Capture the cell that displays the provided text and extract its [X, Y] central coordinate. 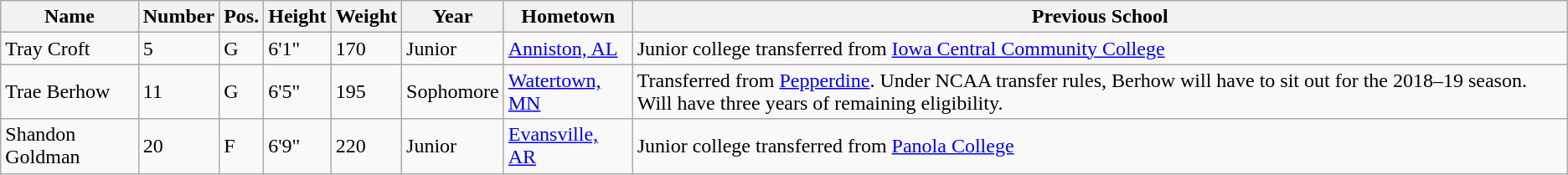
Junior college transferred from Panola College [1100, 146]
Junior college transferred from Iowa Central Community College [1100, 49]
Year [453, 17]
Evansville, AR [568, 146]
Weight [366, 17]
Name [70, 17]
Height [297, 17]
Number [178, 17]
6'9" [297, 146]
Tray Croft [70, 49]
220 [366, 146]
170 [366, 49]
20 [178, 146]
11 [178, 92]
Shandon Goldman [70, 146]
Hometown [568, 17]
Pos. [241, 17]
Previous School [1100, 17]
5 [178, 49]
6'5" [297, 92]
6'1" [297, 49]
Trae Berhow [70, 92]
Watertown, MN [568, 92]
Anniston, AL [568, 49]
F [241, 146]
195 [366, 92]
Sophomore [453, 92]
